Output the (x, y) coordinate of the center of the cell containing the given text.  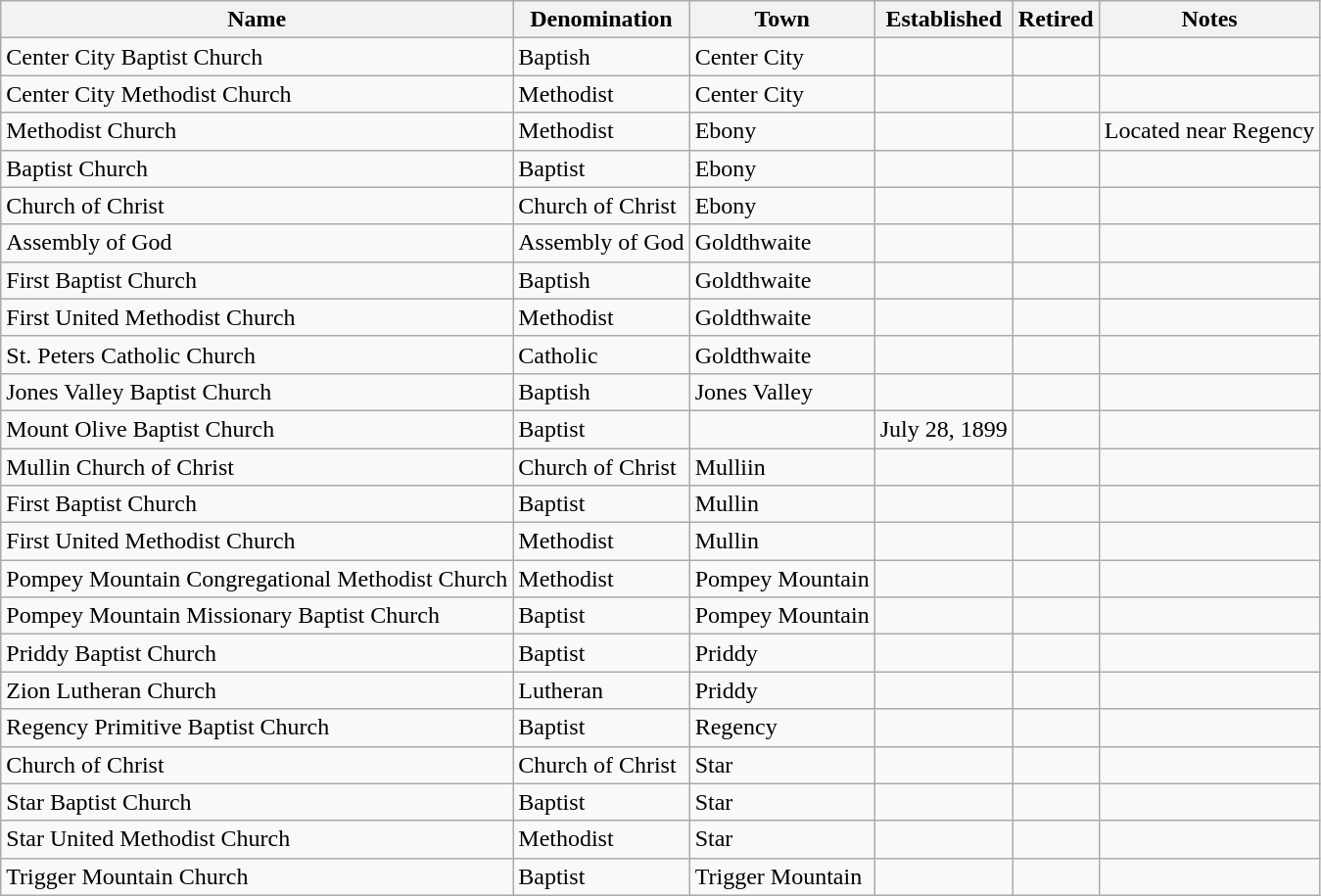
Star United Methodist Church (257, 839)
Located near Regency (1209, 131)
Mullin Church of Christ (257, 467)
Center City Baptist Church (257, 57)
Trigger Mountain (781, 876)
Notes (1209, 20)
Zion Lutheran Church (257, 690)
Mount Olive Baptist Church (257, 429)
Regency Primitive Baptist Church (257, 728)
St. Peters Catholic Church (257, 354)
Lutheran (601, 690)
Established (944, 20)
Regency (781, 728)
Mulliin (781, 467)
Methodist Church (257, 131)
Center City Methodist Church (257, 94)
Catholic (601, 354)
Priddy Baptist Church (257, 653)
Town (781, 20)
Pompey Mountain Congregational Methodist Church (257, 579)
Denomination (601, 20)
Pompey Mountain Missionary Baptist Church (257, 616)
Jones Valley Baptist Church (257, 392)
Trigger Mountain Church (257, 876)
Name (257, 20)
July 28, 1899 (944, 429)
Star Baptist Church (257, 802)
Baptist Church (257, 168)
Retired (1056, 20)
Jones Valley (781, 392)
